Return the [X, Y] coordinate for the center point of the cell that contains the specified text.  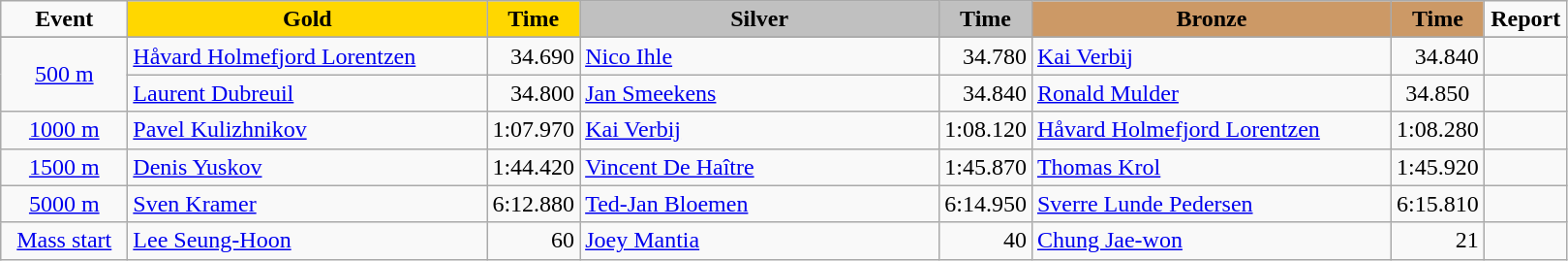
Gold [308, 19]
Nico Ihle [759, 56]
1:44.420 [534, 167]
Ronald Mulder [1211, 93]
40 [986, 241]
Sverre Lunde Pedersen [1211, 204]
Denis Yuskov [308, 167]
Joey Mantia [759, 241]
6:12.880 [534, 204]
1:45.870 [986, 167]
60 [534, 241]
Chung Jae-won [1211, 241]
500 m [64, 75]
1:08.120 [986, 130]
5000 m [64, 204]
Bronze [1211, 19]
1:08.280 [1437, 130]
Thomas Krol [1211, 167]
1:07.970 [534, 130]
Mass start [64, 241]
Silver [759, 19]
Laurent Dubreuil [308, 93]
34.780 [986, 56]
34.850 [1437, 93]
Lee Seung-Hoon [308, 241]
6:15.810 [1437, 204]
Event [64, 19]
Report [1525, 19]
1000 m [64, 130]
Vincent De Haître [759, 167]
Jan Smeekens [759, 93]
6:14.950 [986, 204]
21 [1437, 241]
34.800 [534, 93]
1:45.920 [1437, 167]
Ted-Jan Bloemen [759, 204]
Sven Kramer [308, 204]
1500 m [64, 167]
Pavel Kulizhnikov [308, 130]
34.690 [534, 56]
